Detect which cell encompasses the target text, then output its [x, y] center coordinate. 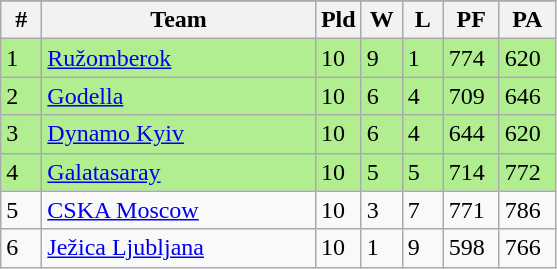
7 [422, 210]
2 [22, 96]
PA [527, 20]
L [422, 20]
W [382, 20]
598 [471, 248]
Galatasaray [179, 172]
709 [471, 96]
Pld [338, 20]
786 [527, 210]
CSKA Moscow [179, 210]
774 [471, 58]
646 [527, 96]
PF [471, 20]
714 [471, 172]
644 [471, 134]
Dynamo Kyiv [179, 134]
772 [527, 172]
766 [527, 248]
Godella [179, 96]
Team [179, 20]
# [22, 20]
771 [471, 210]
Ružomberok [179, 58]
Ježica Ljubljana [179, 248]
